Determine the [X, Y] coordinate at the center of the cell enclosing the given text.  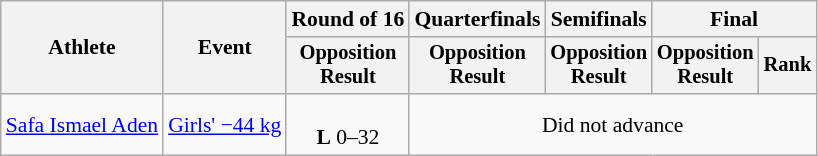
Semifinals [598, 19]
Event [224, 48]
L 0–32 [348, 124]
Rank [788, 66]
Athlete [82, 48]
Final [734, 19]
Did not advance [612, 124]
Girls' −44 kg [224, 124]
Quarterfinals [477, 19]
Round of 16 [348, 19]
Safa Ismael Aden [82, 124]
